Pinpoint the cell where the given text exists, returning its (x, y) midpoint coordinate. 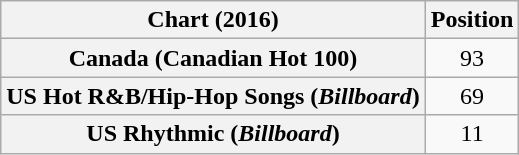
Canada (Canadian Hot 100) (213, 58)
Chart (2016) (213, 20)
US Rhythmic (Billboard) (213, 134)
US Hot R&B/Hip-Hop Songs (Billboard) (213, 96)
93 (472, 58)
69 (472, 96)
11 (472, 134)
Position (472, 20)
